Search for the cell housing the specified text and yield its [X, Y] center coordinate. 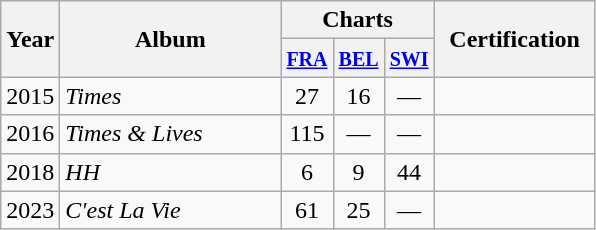
Certification [514, 39]
61 [307, 210]
2018 [30, 172]
44 [409, 172]
2023 [30, 210]
16 [358, 96]
Times [170, 96]
115 [307, 134]
6 [307, 172]
BEL [358, 58]
2015 [30, 96]
SWI [409, 58]
25 [358, 210]
Times & Lives [170, 134]
9 [358, 172]
Charts [358, 20]
2016 [30, 134]
FRA [307, 58]
Album [170, 39]
27 [307, 96]
Year [30, 39]
HH [170, 172]
C'est La Vie [170, 210]
